Output the [x, y] coordinate of the center of the cell containing the given text.  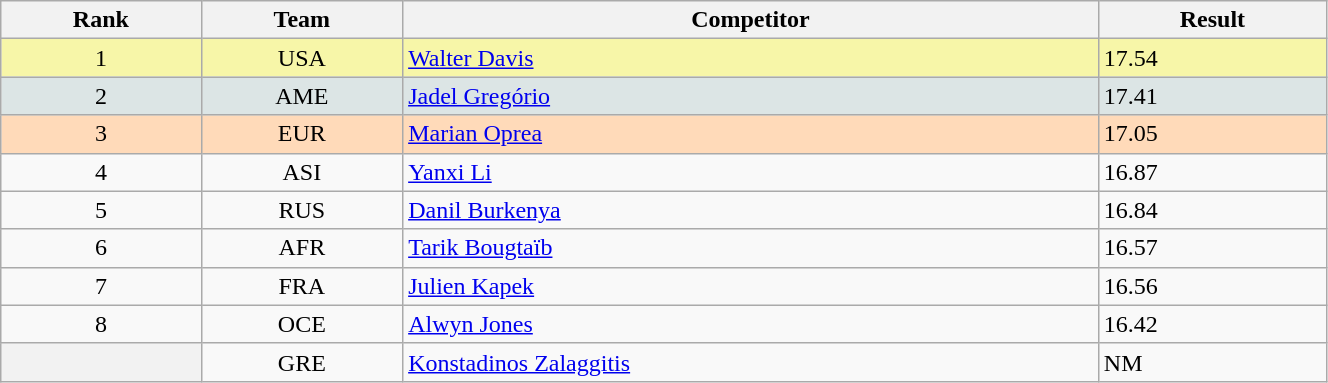
17.05 [1212, 134]
Tarik Bougtaïb [751, 248]
NM [1212, 362]
Yanxi Li [751, 172]
Competitor [751, 20]
5 [101, 210]
4 [101, 172]
17.41 [1212, 96]
Marian Oprea [751, 134]
7 [101, 286]
16.84 [1212, 210]
3 [101, 134]
8 [101, 324]
16.56 [1212, 286]
2 [101, 96]
RUS [302, 210]
Danil Burkenya [751, 210]
Alwyn Jones [751, 324]
Jadel Gregório [751, 96]
Konstadinos Zalaggitis [751, 362]
17.54 [1212, 58]
Result [1212, 20]
OCE [302, 324]
FRA [302, 286]
Walter Davis [751, 58]
16.42 [1212, 324]
16.57 [1212, 248]
Team [302, 20]
USA [302, 58]
GRE [302, 362]
EUR [302, 134]
ASI [302, 172]
AFR [302, 248]
Julien Kapek [751, 286]
AME [302, 96]
Rank [101, 20]
6 [101, 248]
1 [101, 58]
16.87 [1212, 172]
